Detect which cell encompasses the target text, then output its [X, Y] center coordinate. 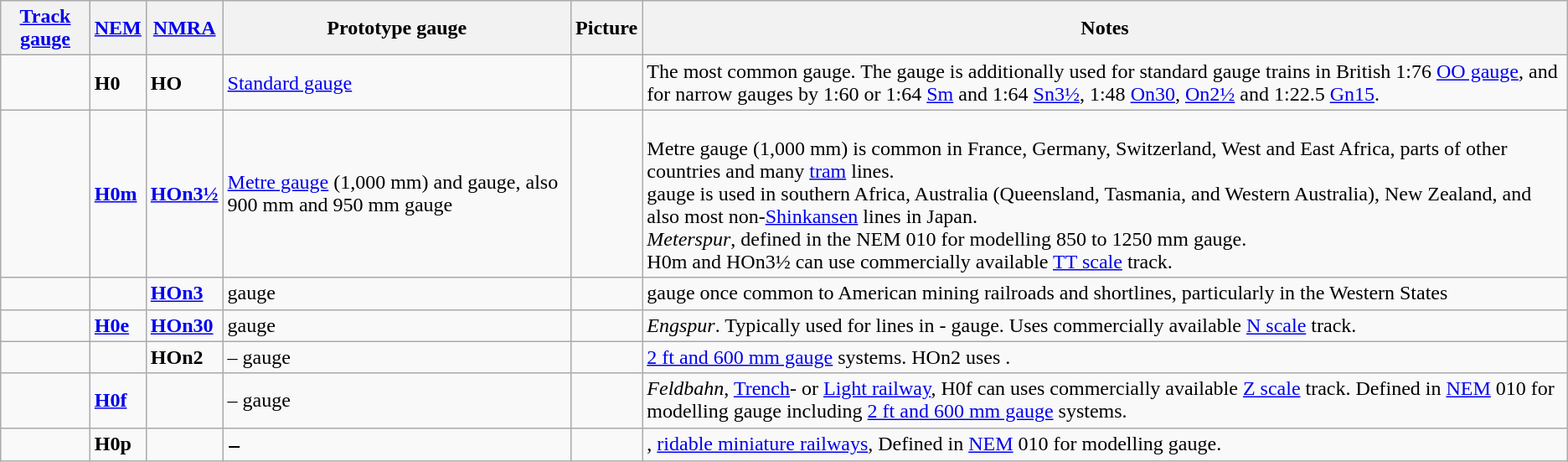
gauge once common to American mining railroads and shortlines, particularly in the Western States [1105, 293]
HO [184, 82]
HOn2 [184, 357]
‒ [397, 444]
H0 [117, 82]
H0e [117, 325]
H0f [117, 401]
Engspur. Typically used for lines in - gauge. Uses commercially available N scale track. [1105, 325]
HOn3½ [184, 194]
NEM [117, 29]
HOn3 [184, 293]
HOn30 [184, 325]
Picture [606, 29]
Standard gauge [397, 82]
2 ft and 600 mm gauge systems. HOn2 uses . [1105, 357]
Notes [1105, 29]
NMRA [184, 29]
Track gauge [45, 29]
Metre gauge (1,000 mm) and gauge, also 900 mm and 950 mm gauge [397, 194]
H0m [117, 194]
, ridable miniature railways, Defined in NEM 010 for modelling gauge. [1105, 444]
Prototype gauge [397, 29]
H0p [117, 444]
